Determine the [x, y] coordinate at the center of the cell enclosing the given text.  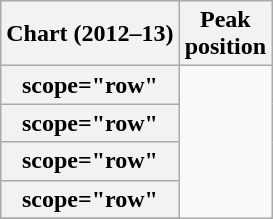
Chart (2012–13) [90, 34]
Peakposition [225, 34]
